Capture the cell that displays the provided text and extract its [x, y] central coordinate. 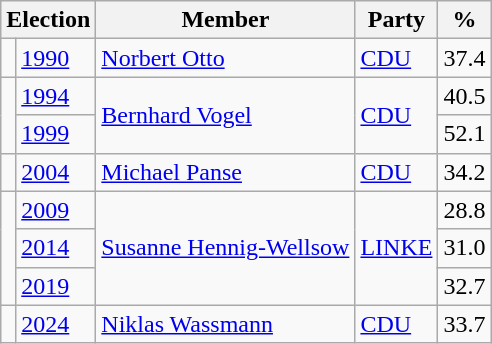
32.7 [464, 286]
34.2 [464, 172]
% [464, 20]
28.8 [464, 210]
Member [226, 20]
LINKE [396, 248]
Susanne Hennig-Wellsow [226, 248]
37.4 [464, 58]
2019 [56, 286]
2009 [56, 210]
33.7 [464, 324]
1990 [56, 58]
40.5 [464, 96]
Norbert Otto [226, 58]
Party [396, 20]
31.0 [464, 248]
52.1 [464, 134]
2014 [56, 248]
Election [48, 20]
1999 [56, 134]
Bernhard Vogel [226, 115]
Niklas Wassmann [226, 324]
1994 [56, 96]
Michael Panse [226, 172]
2004 [56, 172]
2024 [56, 324]
